Pinpoint the cell where the given text exists, returning its [x, y] midpoint coordinate. 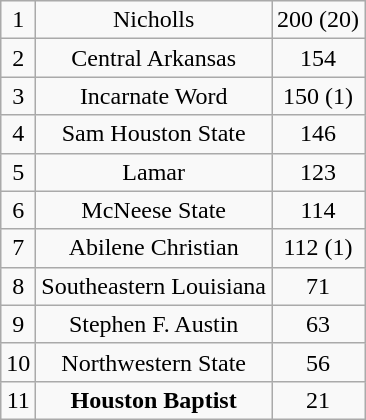
2 [18, 58]
Northwestern State [154, 362]
71 [318, 286]
Sam Houston State [154, 134]
63 [318, 324]
Southeastern Louisiana [154, 286]
7 [18, 248]
4 [18, 134]
5 [18, 172]
112 (1) [318, 248]
123 [318, 172]
6 [18, 210]
Abilene Christian [154, 248]
Lamar [154, 172]
154 [318, 58]
1 [18, 20]
Incarnate Word [154, 96]
Central Arkansas [154, 58]
9 [18, 324]
Houston Baptist [154, 400]
200 (20) [318, 20]
Stephen F. Austin [154, 324]
114 [318, 210]
56 [318, 362]
10 [18, 362]
3 [18, 96]
150 (1) [318, 96]
McNeese State [154, 210]
8 [18, 286]
21 [318, 400]
146 [318, 134]
11 [18, 400]
Nicholls [154, 20]
